For the text-containing cell, return its midpoint in [x, y] coordinate format. 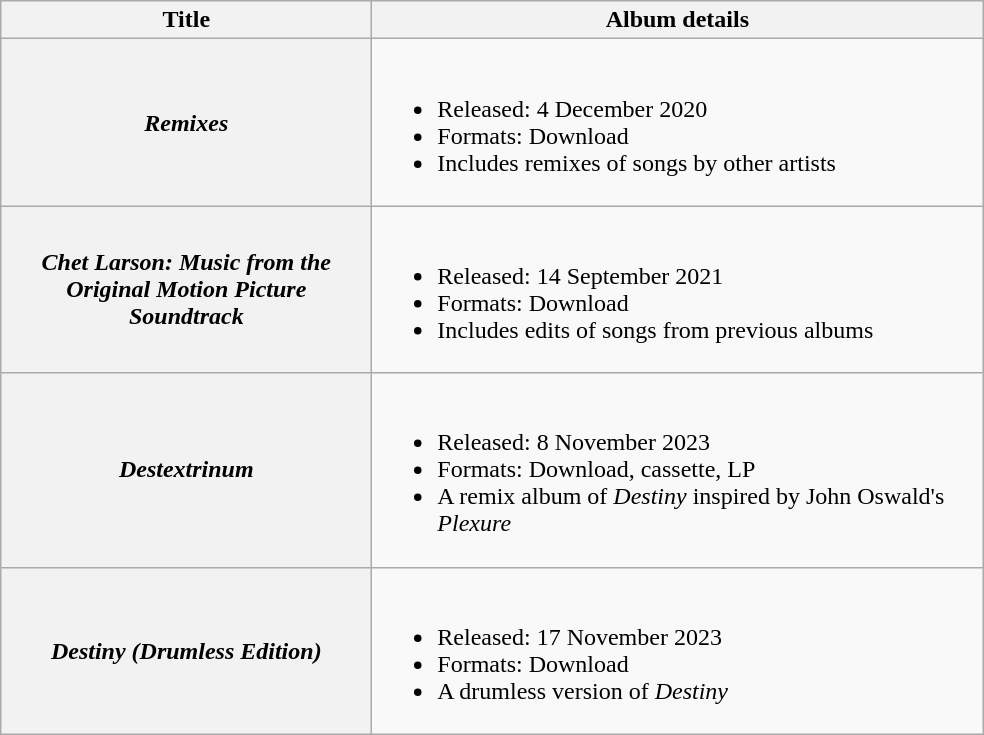
Remixes [186, 122]
Chet Larson: Music from the Original Motion Picture Soundtrack [186, 290]
Released: 8 November 2023Formats: Download, cassette, LPA remix album of Destiny inspired by John Oswald's Plexure [678, 470]
Destextrinum [186, 470]
Released: 4 December 2020Formats: DownloadIncludes remixes of songs by other artists [678, 122]
Released: 17 November 2023Formats: DownloadA drumless version of Destiny [678, 650]
Title [186, 20]
Destiny (Drumless Edition) [186, 650]
Album details [678, 20]
Released: 14 September 2021Formats: DownloadIncludes edits of songs from previous albums [678, 290]
